From the cell containing the given text, extract its center point as (x, y) coordinate. 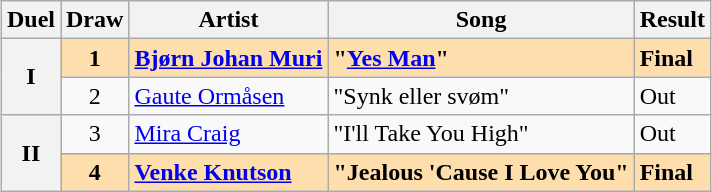
II (30, 153)
2 (94, 96)
I (30, 77)
"I'll Take You High" (481, 134)
Venke Knutson (228, 172)
4 (94, 172)
Song (481, 20)
Draw (94, 20)
Result (672, 20)
Artist (228, 20)
3 (94, 134)
1 (94, 58)
Mira Craig (228, 134)
Gaute Ormåsen (228, 96)
Duel (30, 20)
"Jealous 'Cause I Love You" (481, 172)
"Yes Man" (481, 58)
"Synk eller svøm" (481, 96)
Bjørn Johan Muri (228, 58)
